Identify which cell holds the provided text, then report its (X, Y) central coordinate. 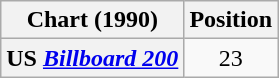
Position (231, 20)
23 (231, 58)
Chart (1990) (92, 20)
US Billboard 200 (92, 58)
